Extract the [x, y] coordinate from the center of the cell holding the provided text.  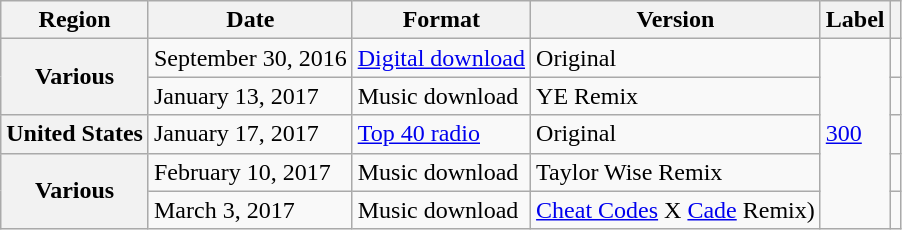
Taylor Wise Remix [676, 172]
300 [855, 134]
Region [75, 20]
Digital download [441, 58]
Version [676, 20]
March 3, 2017 [250, 210]
February 10, 2017 [250, 172]
Cheat Codes X Cade Remix) [676, 210]
United States [75, 134]
January 17, 2017 [250, 134]
Label [855, 20]
Top 40 radio [441, 134]
YE Remix [676, 96]
Date [250, 20]
January 13, 2017 [250, 96]
Format [441, 20]
September 30, 2016 [250, 58]
